Detect which cell encompasses the target text, then output its (X, Y) center coordinate. 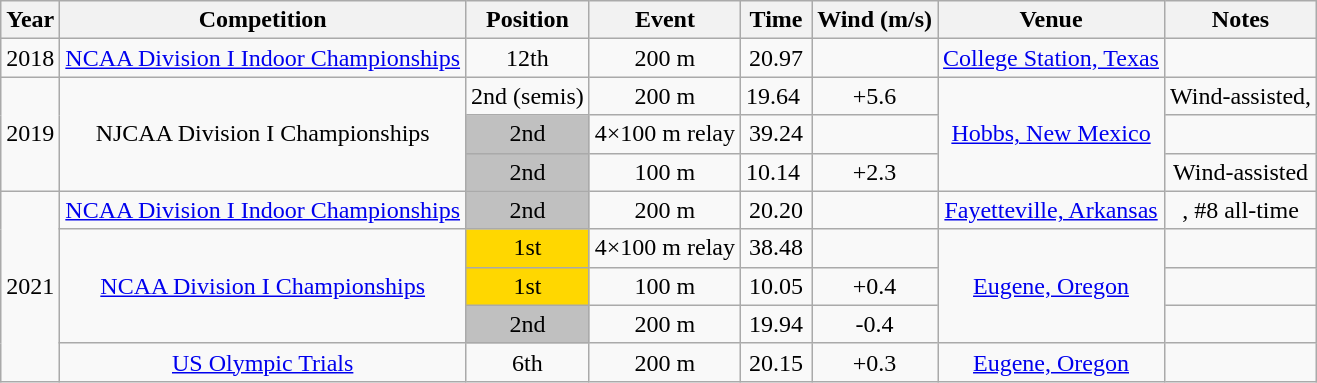
+0.4 (875, 286)
Wind-assisted (1240, 172)
20.20 (776, 210)
-0.4 (875, 324)
6th (528, 362)
Event (664, 20)
20.97 (776, 58)
10.05 (776, 286)
Hobbs, New Mexico (1052, 134)
39.24 (776, 134)
Year (30, 20)
, #8 all-time (1240, 210)
10.14 (776, 172)
Time (776, 20)
+0.3 (875, 362)
2019 (30, 134)
US Olympic Trials (263, 362)
Wind (m/s) (875, 20)
+5.6 (875, 96)
Wind-assisted, (1240, 96)
2018 (30, 58)
Position (528, 20)
38.48 (776, 248)
2021 (30, 286)
+2.3 (875, 172)
12th (528, 58)
NCAA Division I Championships (263, 286)
Notes (1240, 20)
NJCAA Division I Championships (263, 134)
Fayetteville, Arkansas (1052, 210)
Competition (263, 20)
19.94 (776, 324)
19.64 (776, 96)
20.15 (776, 362)
Venue (1052, 20)
2nd (semis) (528, 96)
College Station, Texas (1052, 58)
